From the cell containing the given text, extract its center point as [X, Y] coordinate. 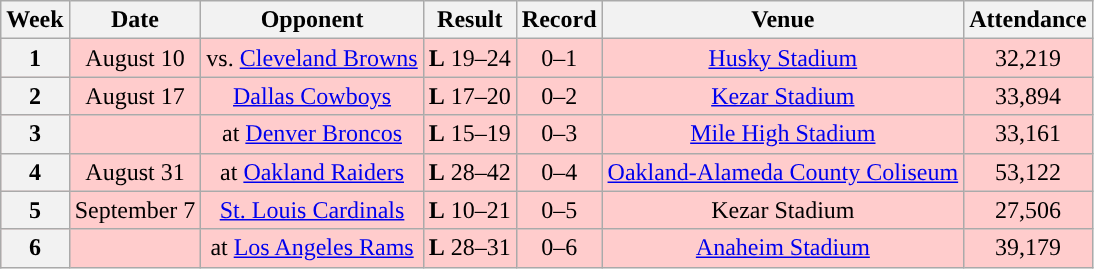
5 [35, 210]
4 [35, 172]
L 19–24 [470, 58]
at Oakland Raiders [312, 172]
0–3 [559, 134]
Husky Stadium [783, 58]
33,894 [1028, 96]
August 10 [135, 58]
Opponent [312, 20]
3 [35, 134]
39,179 [1028, 248]
Oakland-Alameda County Coliseum [783, 172]
Mile High Stadium [783, 134]
Result [470, 20]
Anaheim Stadium [783, 248]
L 15–19 [470, 134]
at Denver Broncos [312, 134]
St. Louis Cardinals [312, 210]
August 31 [135, 172]
at Los Angeles Rams [312, 248]
32,219 [1028, 58]
1 [35, 58]
53,122 [1028, 172]
0–2 [559, 96]
Week [35, 20]
L 28–42 [470, 172]
2 [35, 96]
6 [35, 248]
Record [559, 20]
L 28–31 [470, 248]
L 10–21 [470, 210]
0–5 [559, 210]
September 7 [135, 210]
vs. Cleveland Browns [312, 58]
0–1 [559, 58]
Venue [783, 20]
33,161 [1028, 134]
0–6 [559, 248]
Dallas Cowboys [312, 96]
L 17–20 [470, 96]
Date [135, 20]
0–4 [559, 172]
August 17 [135, 96]
Attendance [1028, 20]
27,506 [1028, 210]
